Locate the cell with the specified text and output its [X, Y] center coordinate. 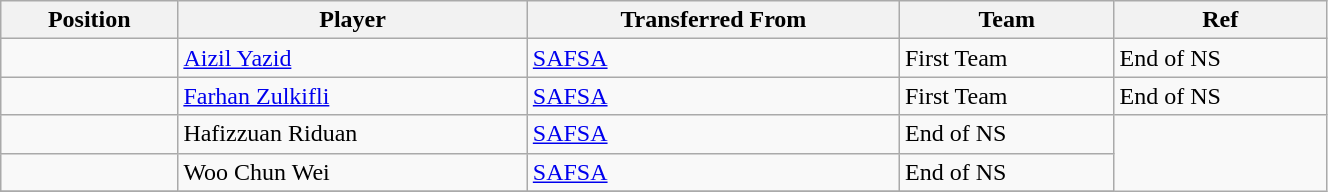
Aizil Yazid [352, 58]
Position [90, 20]
Ref [1220, 20]
Hafizzuan Riduan [352, 134]
Farhan Zulkifli [352, 96]
Transferred From [713, 20]
Team [1006, 20]
Woo Chun Wei [352, 172]
Player [352, 20]
